Output the [X, Y] coordinate of the center of the cell containing the given text.  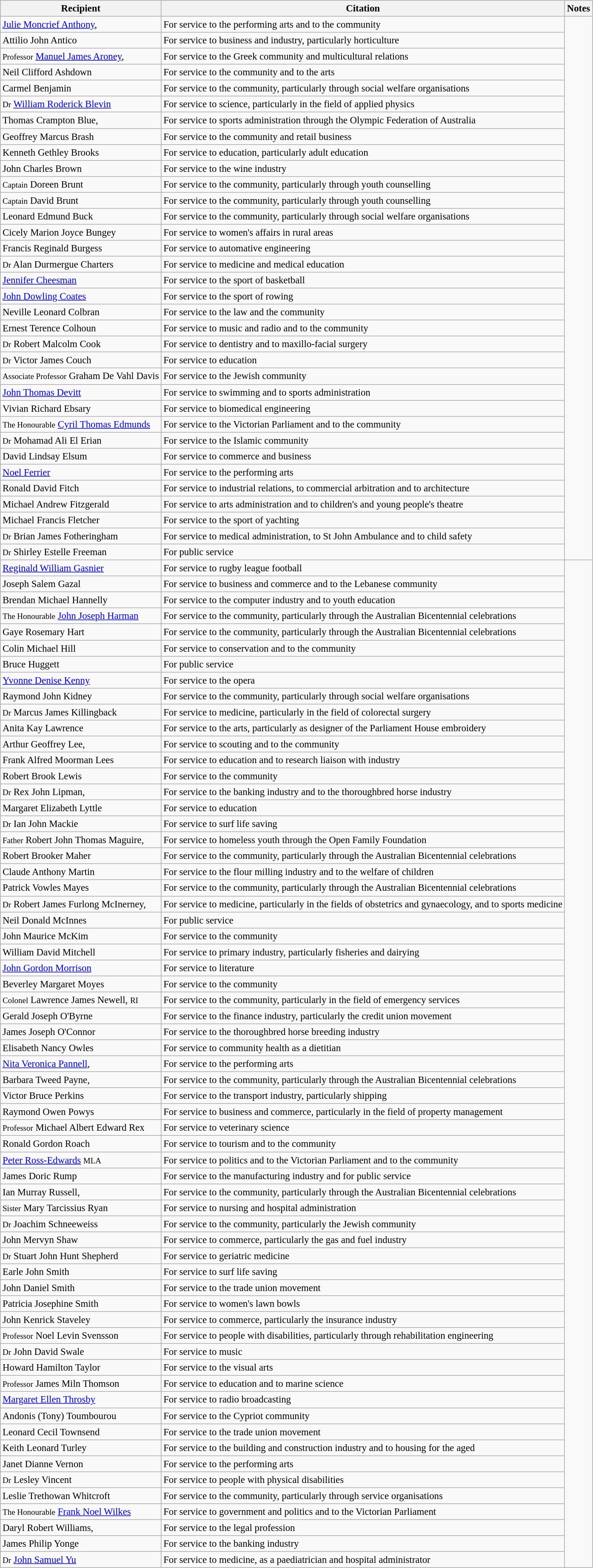
Reginald William Gasnier [81, 568]
Cicely Marion Joyce Bungey [81, 232]
Patrick Vowles Mayes [81, 888]
John Thomas Devitt [81, 392]
Dr Mohamad Ali El Erian [81, 440]
For service to the banking industry [363, 1544]
For service to conservation and to the community [363, 648]
For service to the transport industry, particularly shipping [363, 1096]
Dr Ian John Mackie [81, 824]
For service to the flour milling industry and to the welfare of children [363, 872]
For service to the Islamic community [363, 440]
Ian Murray Russell, [81, 1192]
Professor Noel Levin Svensson [81, 1336]
For service to sports administration through the Olympic Federation of Australia [363, 120]
For service to dentistry and to maxillo-facial surgery [363, 344]
John Kenrick Staveley [81, 1320]
Gaye Rosemary Hart [81, 632]
Elisabeth Nancy Owles [81, 1048]
John Mervyn Shaw [81, 1240]
For service to the Victorian Parliament and to the community [363, 424]
Victor Bruce Perkins [81, 1096]
For service to the Jewish community [363, 376]
For service to the performing arts and to the community [363, 25]
Dr John Samuel Yu [81, 1560]
For service to the computer industry and to youth education [363, 600]
Dr Robert James Furlong McInerney, [81, 904]
The Honourable John Joseph Harman [81, 616]
Frank Alfred Moorman Lees [81, 760]
For service to medicine, as a paediatrician and hospital administrator [363, 1560]
Dr John David Swale [81, 1352]
For service to scouting and to the community [363, 744]
For service to education, particularly adult education [363, 152]
Attilio John Antico [81, 40]
For service to the community, particularly in the field of emergency services [363, 1000]
Dr Rex John Lipman, [81, 792]
For service to music [363, 1352]
Dr Stuart John Hunt Shepherd [81, 1256]
Vivian Richard Ebsary [81, 408]
Thomas Crampton Blue, [81, 120]
For service to women's lawn bowls [363, 1304]
For service to the community and to the arts [363, 72]
For service to the community and retail business [363, 137]
For service to business and industry, particularly horticulture [363, 40]
Margaret Ellen Throsby [81, 1400]
For service to the law and the community [363, 312]
For service to people with physical disabilities [363, 1480]
For service to tourism and to the community [363, 1144]
Bruce Huggett [81, 664]
Peter Ross-Edwards MLA [81, 1160]
Patricia Josephine Smith [81, 1304]
For service to business and commerce and to the Lebanese community [363, 584]
Carmel Benjamin [81, 88]
John Daniel Smith [81, 1288]
For service to the banking industry and to the thoroughbred horse industry [363, 792]
Professor Manuel James Aroney, [81, 57]
Claude Anthony Martin [81, 872]
James Doric Rump [81, 1176]
For service to the Greek community and multicultural relations [363, 57]
For service to commerce and business [363, 456]
For service to primary industry, particularly fisheries and dairying [363, 952]
For service to science, particularly in the field of applied physics [363, 104]
For service to education and to marine science [363, 1384]
Daryl Robert Williams, [81, 1528]
For service to automative engineering [363, 248]
Dr Victor James Couch [81, 360]
Dr Lesley Vincent [81, 1480]
Michael Francis Fletcher [81, 520]
Janet Dianne Vernon [81, 1464]
Dr Marcus James Killingback [81, 712]
Francis Reginald Burgess [81, 248]
John Charles Brown [81, 168]
David Lindsay Elsum [81, 456]
Brendan Michael Hannelly [81, 600]
Raymond John Kidney [81, 696]
Leonard Edmund Buck [81, 217]
For service to the sport of basketball [363, 280]
Earle John Smith [81, 1272]
Joseph Salem Gazal [81, 584]
The Honourable Frank Noel Wilkes [81, 1512]
For service to music and radio and to the community [363, 328]
For service to nursing and hospital administration [363, 1208]
Sister Mary Tarcissius Ryan [81, 1208]
Father Robert John Thomas Maguire, [81, 840]
Ronald David Fitch [81, 488]
Andonis (Tony) Toumbourou [81, 1416]
For service to medicine and medical education [363, 264]
For service to homeless youth through the Open Family Foundation [363, 840]
For service to rugby league football [363, 568]
For service to radio broadcasting [363, 1400]
Margaret Elizabeth Lyttle [81, 808]
For service to medicine, particularly in the fields of obstetrics and gynaecology, and to sports medicine [363, 904]
Professor Michael Albert Edward Rex [81, 1128]
For service to politics and to the Victorian Parliament and to the community [363, 1160]
Howard Hamilton Taylor [81, 1368]
Captain David Brunt [81, 200]
Robert Brook Lewis [81, 776]
For service to the sport of yachting [363, 520]
Raymond Owen Powys [81, 1112]
Neil Clifford Ashdown [81, 72]
For service to commerce, particularly the gas and fuel industry [363, 1240]
Dr William Roderick Blevin [81, 104]
John Dowling Coates [81, 296]
Barbara Tweed Payne, [81, 1080]
Neil Donald McInnes [81, 920]
For service to the legal profession [363, 1528]
The Honourable Cyril Thomas Edmunds [81, 424]
Colonel Lawrence James Newell, RI [81, 1000]
Michael Andrew Fitzgerald [81, 504]
Dr Robert Malcolm Cook [81, 344]
Dr Joachim Schneeweiss [81, 1224]
Professor James Miln Thomson [81, 1384]
Arthur Geoffrey Lee, [81, 744]
Noel Ferrier [81, 472]
Leonard Cecil Townsend [81, 1432]
For service to literature [363, 968]
James Joseph O'Connor [81, 1032]
For service to arts administration and to children's and young people's theatre [363, 504]
Neville Leonard Colbran [81, 312]
For service to the manufacturing industry and for public service [363, 1176]
Captain Doreen Brunt [81, 184]
For service to medicine, particularly in the field of colorectal surgery [363, 712]
For service to the community, particularly through service organisations [363, 1496]
For service to the finance industry, particularly the credit union movement [363, 1016]
Notes [579, 9]
Colin Michael Hill [81, 648]
Dr Brian James Fotheringham [81, 536]
For service to the thoroughbred horse breeding industry [363, 1032]
Citation [363, 9]
Dr Shirley Estelle Freeman [81, 552]
John Gordon Morrison [81, 968]
For service to community health as a dietitian [363, 1048]
For service to education and to research liaison with industry [363, 760]
For service to the building and construction industry and to housing for the aged [363, 1448]
James Philip Yonge [81, 1544]
William David Mitchell [81, 952]
Dr Alan Durmergue Charters [81, 264]
For service to industrial relations, to commercial arbitration and to architecture [363, 488]
Recipient [81, 9]
For service to women's affairs in rural areas [363, 232]
For service to veterinary science [363, 1128]
For service to government and politics and to the Victorian Parliament [363, 1512]
Kenneth Gethley Brooks [81, 152]
Geoffrey Marcus Brash [81, 137]
For service to medical administration, to St John Ambulance and to child safety [363, 536]
Leslie Trethowan Whitcroft [81, 1496]
For service to the visual arts [363, 1368]
For service to people with disabilities, particularly through rehabilitation engineering [363, 1336]
John Maurice McKim [81, 936]
Ronald Gordon Roach [81, 1144]
Keith Leonard Turley [81, 1448]
Gerald Joseph O'Byrne [81, 1016]
For service to business and commerce, particularly in the field of property management [363, 1112]
For service to the Cypriot community [363, 1416]
Jennifer Cheesman [81, 280]
For service to biomedical engineering [363, 408]
Ernest Terence Colhoun [81, 328]
Beverley Margaret Moyes [81, 984]
Associate Professor Graham De Vahl Davis [81, 376]
For service to commerce, particularly the insurance industry [363, 1320]
Julie Moncrief Anthony, [81, 25]
For service to the arts, particularly as designer of the Parliament House embroidery [363, 728]
Yvonne Denise Kenny [81, 680]
Anita Kay Lawrence [81, 728]
For service to swimming and to sports administration [363, 392]
Nita Veronica Pannell, [81, 1064]
Robert Brooker Maher [81, 856]
For service to the community, particularly the Jewish community [363, 1224]
For service to the sport of rowing [363, 296]
For service to the opera [363, 680]
For service to geriatric medicine [363, 1256]
For service to the wine industry [363, 168]
